From the cell containing the given text, extract its center point as (X, Y) coordinate. 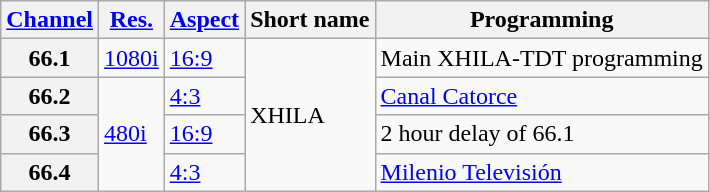
Canal Catorce (542, 96)
2 hour delay of 66.1 (542, 134)
Res. (132, 20)
66.1 (50, 58)
Milenio Televisión (542, 172)
Main XHILA-TDT programming (542, 58)
XHILA (310, 115)
66.2 (50, 96)
Short name (310, 20)
Programming (542, 20)
1080i (132, 58)
480i (132, 134)
66.3 (50, 134)
66.4 (50, 172)
Aspect (204, 20)
Channel (50, 20)
